Find where the given text appears and provide that cell's center as (X, Y) coordinate. 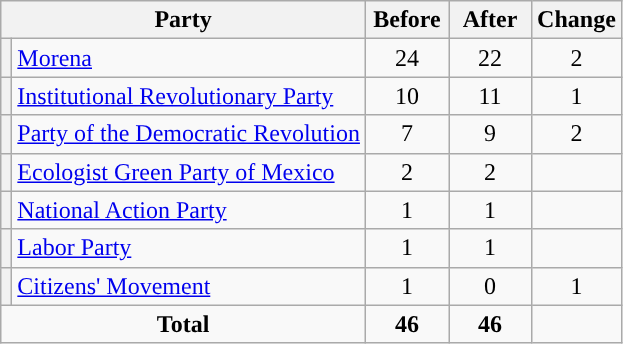
Ecologist Green Party of Mexico (189, 172)
Morena (189, 58)
Before (406, 20)
After (490, 20)
0 (490, 286)
Party of the Democratic Revolution (189, 134)
Citizens' Movement (189, 286)
Labor Party (189, 248)
11 (490, 96)
Change (577, 20)
9 (490, 134)
Total (184, 324)
24 (406, 58)
National Action Party (189, 210)
7 (406, 134)
10 (406, 96)
22 (490, 58)
Institutional Revolutionary Party (189, 96)
Party (184, 20)
